Identify which cell holds the provided text, then report its [x, y] central coordinate. 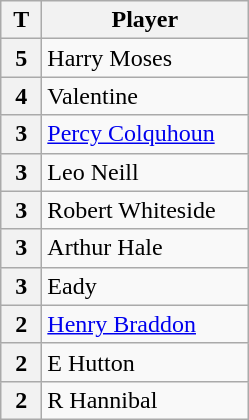
Harry Moses [145, 58]
Robert Whiteside [145, 210]
Henry Braddon [145, 324]
Player [145, 20]
Percy Colquhoun [145, 134]
5 [22, 58]
T [22, 20]
Arthur Hale [145, 248]
4 [22, 96]
E Hutton [145, 362]
Eady [145, 286]
Valentine [145, 96]
Leo Neill [145, 172]
R Hannibal [145, 400]
